Locate the cell with the specified text and output its [X, Y] center coordinate. 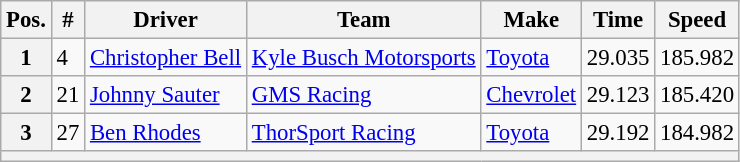
# [68, 20]
Driver [166, 20]
Speed [698, 20]
Team [364, 20]
ThorSport Racing [364, 133]
185.982 [698, 58]
Pos. [26, 20]
185.420 [698, 95]
21 [68, 95]
4 [68, 58]
29.035 [618, 58]
Ben Rhodes [166, 133]
184.982 [698, 133]
3 [26, 133]
Chevrolet [531, 95]
29.123 [618, 95]
27 [68, 133]
Christopher Bell [166, 58]
1 [26, 58]
Johnny Sauter [166, 95]
29.192 [618, 133]
2 [26, 95]
Time [618, 20]
GMS Racing [364, 95]
Make [531, 20]
Kyle Busch Motorsports [364, 58]
